Return (X, Y) of the center of cell containing provided text 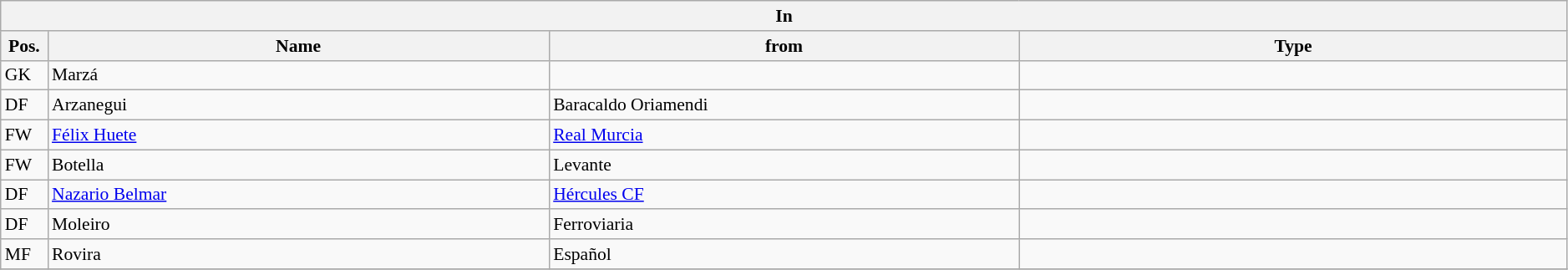
Arzanegui (298, 105)
Type (1293, 46)
Moleiro (298, 225)
Rovira (298, 254)
Pos. (24, 46)
Marzá (298, 75)
from (784, 46)
Name (298, 46)
MF (24, 254)
GK (24, 75)
Español (784, 254)
Nazario Belmar (298, 195)
Botella (298, 165)
In (784, 16)
Levante (784, 165)
Félix Huete (298, 135)
Ferroviaria (784, 225)
Hércules CF (784, 195)
Real Murcia (784, 135)
Baracaldo Oriamendi (784, 105)
